Return [X, Y] of the center of cell containing provided text 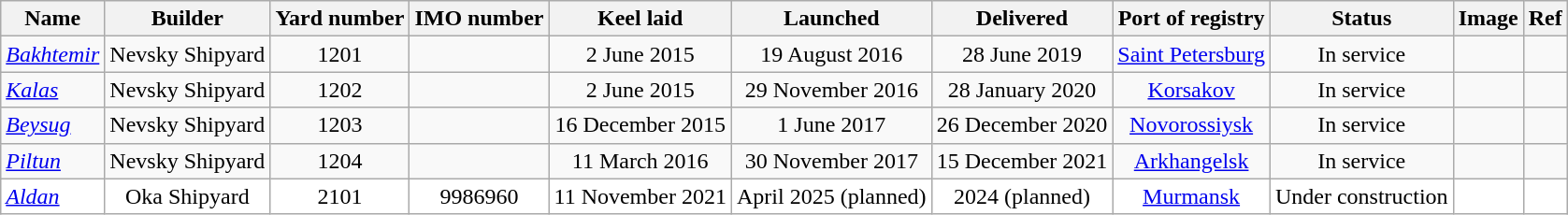
Oka Shipyard [187, 196]
Builder [187, 19]
Yard number [340, 19]
28 June 2019 [1022, 54]
Bakhtemir [52, 54]
Arkhangelsk [1191, 161]
Keel laid [640, 19]
26 December 2020 [1022, 125]
Korsakov [1191, 90]
Launched [831, 19]
2024 (planned) [1022, 196]
30 November 2017 [831, 161]
Piltun [52, 161]
Beysug [52, 125]
Kalas [52, 90]
29 November 2016 [831, 90]
1203 [340, 125]
1204 [340, 161]
1 June 2017 [831, 125]
28 January 2020 [1022, 90]
Under construction [1361, 196]
Saint Petersburg [1191, 54]
16 December 2015 [640, 125]
2101 [340, 196]
Port of registry [1191, 19]
Image [1489, 19]
Aldan [52, 196]
15 December 2021 [1022, 161]
Status [1361, 19]
Murmansk [1191, 196]
19 August 2016 [831, 54]
1202 [340, 90]
Delivered [1022, 19]
April 2025 (planned) [831, 196]
11 November 2021 [640, 196]
Name [52, 19]
1201 [340, 54]
Novorossiysk [1191, 125]
11 March 2016 [640, 161]
IMO number [479, 19]
9986960 [479, 196]
Ref [1545, 19]
